For the text-containing cell, return its midpoint in (x, y) coordinate format. 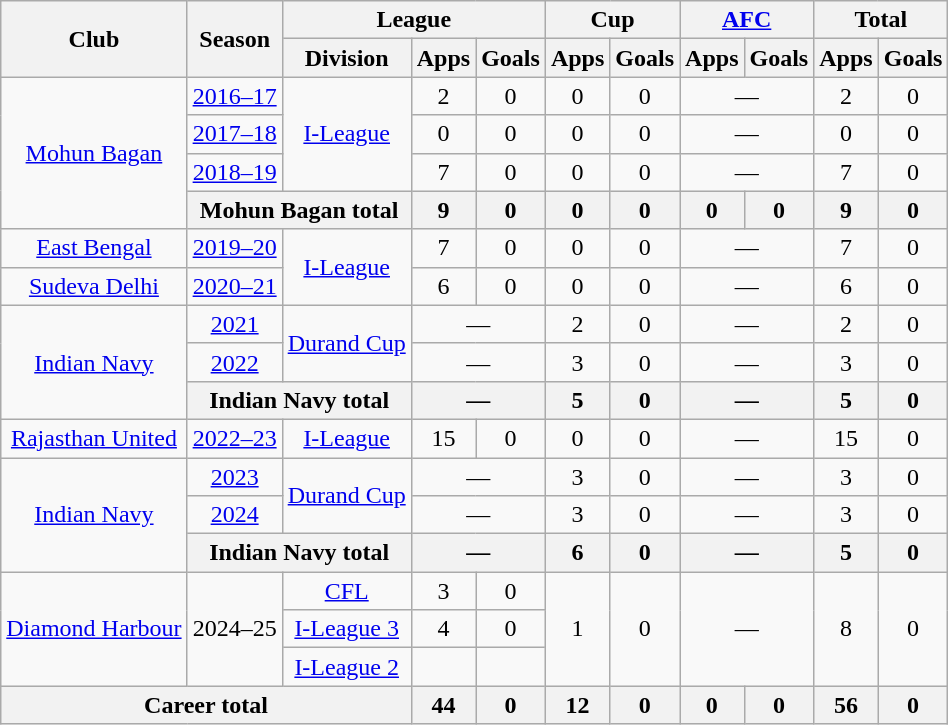
2020–21 (234, 286)
2017–18 (234, 134)
Division (346, 58)
2019–20 (234, 248)
Total (881, 20)
4 (443, 629)
CFL (346, 591)
I-League 3 (346, 629)
I-League 2 (346, 667)
1 (577, 629)
Mohun Bagan total (299, 210)
44 (443, 705)
Cup (612, 20)
2022–23 (234, 438)
League (414, 20)
2018–19 (234, 172)
Diamond Harbour (94, 629)
East Bengal (94, 248)
56 (846, 705)
Season (234, 39)
2021 (234, 324)
Mohun Bagan (94, 153)
Sudeva Delhi (94, 286)
2022 (234, 362)
2024 (234, 515)
2024–25 (234, 629)
12 (577, 705)
AFC (747, 20)
2016–17 (234, 96)
Rajasthan United (94, 438)
Career total (206, 705)
2023 (234, 477)
Club (94, 39)
8 (846, 629)
